Capture the cell that displays the provided text and extract its [X, Y] central coordinate. 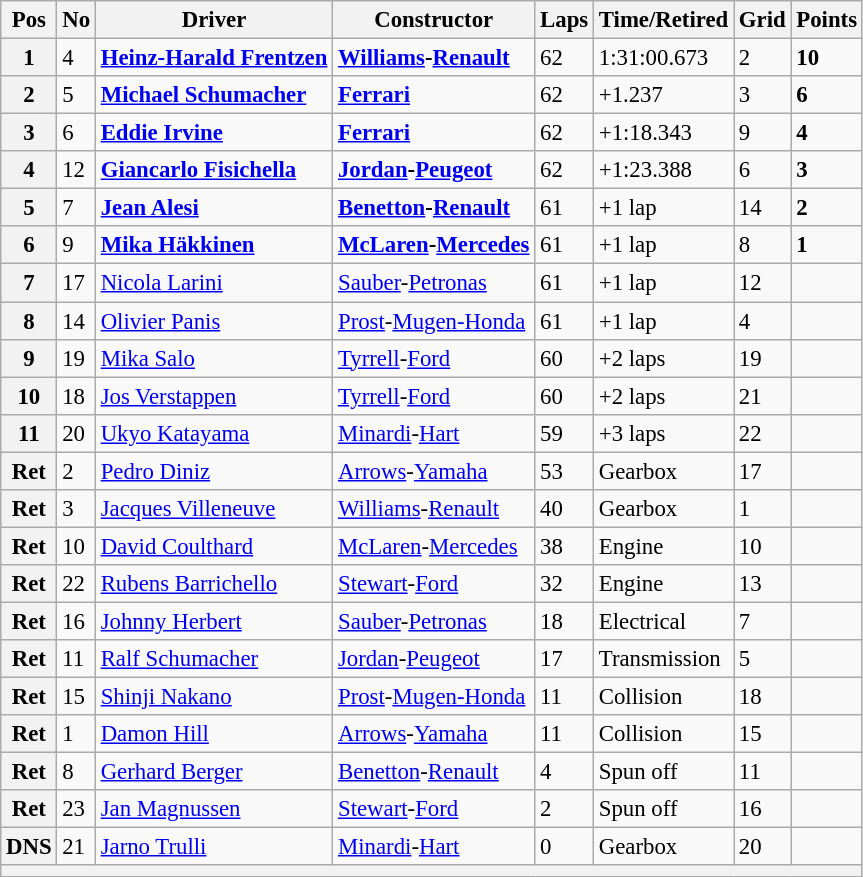
32 [564, 584]
Johnny Herbert [214, 621]
+1:23.388 [663, 170]
No [76, 20]
Michael Schumacher [214, 95]
Transmission [663, 659]
Points [826, 20]
Nicola Larini [214, 283]
+1:18.343 [663, 133]
Pedro Diniz [214, 471]
+1.237 [663, 95]
Pos [29, 20]
David Coulthard [214, 546]
Jean Alesi [214, 208]
53 [564, 471]
Driver [214, 20]
1:31:00.673 [663, 58]
Grid [762, 20]
Gerhard Berger [214, 772]
23 [76, 809]
Rubens Barrichello [214, 584]
Shinji Nakano [214, 697]
DNS [29, 847]
59 [564, 433]
Mika Häkkinen [214, 245]
13 [762, 584]
Giancarlo Fisichella [214, 170]
+3 laps [663, 433]
Olivier Panis [214, 321]
Electrical [663, 621]
Eddie Irvine [214, 133]
Mika Salo [214, 358]
38 [564, 546]
40 [564, 509]
Jacques Villeneuve [214, 509]
Laps [564, 20]
Heinz-Harald Frentzen [214, 58]
0 [564, 847]
Jos Verstappen [214, 396]
Jarno Trulli [214, 847]
Ukyo Katayama [214, 433]
Constructor [434, 20]
Time/Retired [663, 20]
Ralf Schumacher [214, 659]
Jan Magnussen [214, 809]
Damon Hill [214, 734]
